Identify which cell holds the provided text, then report its [X, Y] central coordinate. 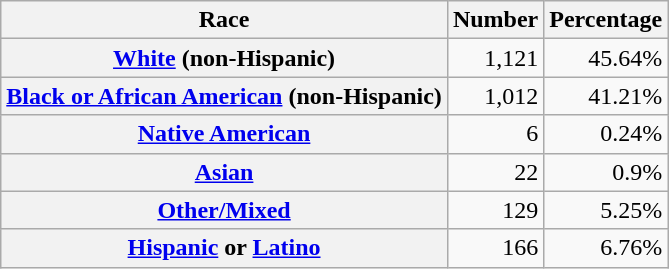
1,121 [495, 58]
1,012 [495, 96]
Race [224, 20]
Native American [224, 134]
Number [495, 20]
Asian [224, 172]
6 [495, 134]
5.25% [606, 210]
White (non-Hispanic) [224, 58]
0.9% [606, 172]
129 [495, 210]
0.24% [606, 134]
Hispanic or Latino [224, 248]
41.21% [606, 96]
Percentage [606, 20]
45.64% [606, 58]
Black or African American (non-Hispanic) [224, 96]
22 [495, 172]
Other/Mixed [224, 210]
6.76% [606, 248]
166 [495, 248]
